Find where the given text appears and provide that cell's center as [x, y] coordinate. 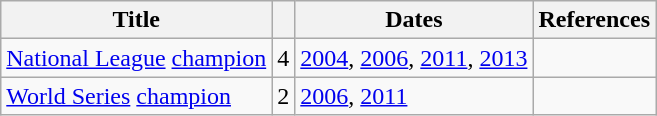
4 [284, 58]
National League champion [136, 58]
World Series champion [136, 96]
Title [136, 20]
2004, 2006, 2011, 2013 [414, 58]
Dates [414, 20]
2 [284, 96]
2006, 2011 [414, 96]
References [594, 20]
